Output the [x, y] coordinate of the center of the cell containing the given text.  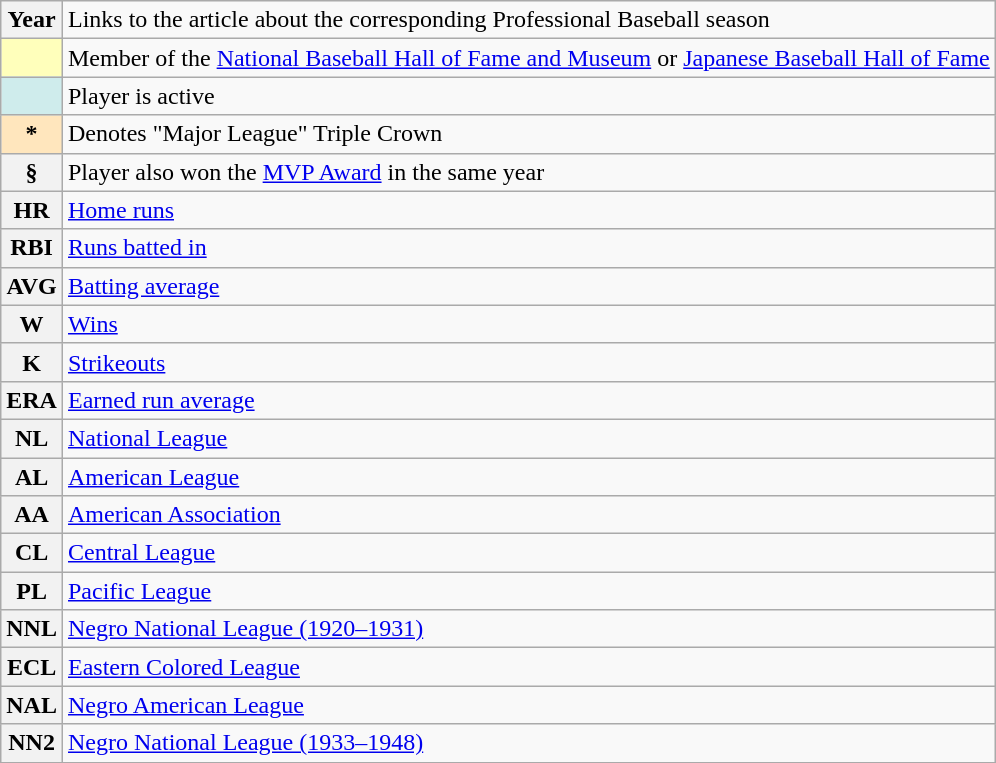
AA [32, 515]
American Association [528, 515]
AL [32, 477]
National League [528, 438]
Strikeouts [528, 362]
Negro American League [528, 705]
* [32, 134]
W [32, 324]
NAL [32, 705]
NNL [32, 629]
Player is active [528, 96]
Negro National League (1920–1931) [528, 629]
Earned run average [528, 400]
Eastern Colored League [528, 667]
Links to the article about the corresponding Professional Baseball season [528, 20]
American League [528, 477]
AVG [32, 286]
CL [32, 553]
Pacific League [528, 591]
K [32, 362]
Member of the National Baseball Hall of Fame and Museum or Japanese Baseball Hall of Fame [528, 58]
NL [32, 438]
Negro National League (1933–1948) [528, 743]
HR [32, 210]
Wins [528, 324]
Runs batted in [528, 248]
Central League [528, 553]
Player also won the MVP Award in the same year [528, 172]
Home runs [528, 210]
Year [32, 20]
Batting average [528, 286]
§ [32, 172]
ERA [32, 400]
PL [32, 591]
ECL [32, 667]
Denotes "Major League" Triple Crown [528, 134]
NN2 [32, 743]
RBI [32, 248]
